Detect which cell encompasses the target text, then output its (x, y) center coordinate. 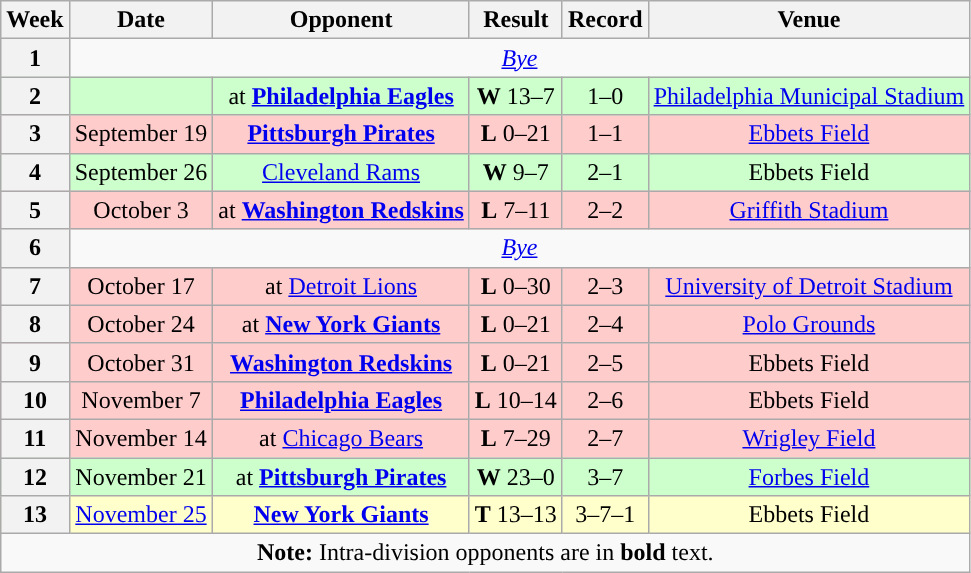
Date (141, 20)
1–1 (605, 134)
Result (516, 20)
2–7 (605, 438)
8 (35, 324)
Opponent (341, 20)
November 7 (141, 400)
Wrigley Field (809, 438)
October 17 (141, 286)
3 (35, 134)
10 (35, 400)
13 (35, 515)
3–7 (605, 477)
Forbes Field (809, 477)
at Washington Redskins (341, 210)
2–2 (605, 210)
at Philadelphia Eagles (341, 96)
7 (35, 286)
T 13–13 (516, 515)
11 (35, 438)
Philadelphia Eagles (341, 400)
2 (35, 96)
New York Giants (341, 515)
November 21 (141, 477)
Week (35, 20)
1–0 (605, 96)
L 7–11 (516, 210)
Venue (809, 20)
2–3 (605, 286)
Record (605, 20)
October 3 (141, 210)
October 31 (141, 362)
4 (35, 172)
2–6 (605, 400)
at New York Giants (341, 324)
October 24 (141, 324)
2–1 (605, 172)
at Chicago Bears (341, 438)
W 23–0 (516, 477)
Washington Redskins (341, 362)
Philadelphia Municipal Stadium (809, 96)
L 0–30 (516, 286)
September 19 (141, 134)
November 25 (141, 515)
Note: Intra-division opponents are in bold text. (486, 553)
at Detroit Lions (341, 286)
Polo Grounds (809, 324)
L 7–29 (516, 438)
3–7–1 (605, 515)
6 (35, 248)
Cleveland Rams (341, 172)
12 (35, 477)
University of Detroit Stadium (809, 286)
2–5 (605, 362)
at Pittsburgh Pirates (341, 477)
W 13–7 (516, 96)
2–4 (605, 324)
Pittsburgh Pirates (341, 134)
W 9–7 (516, 172)
Griffith Stadium (809, 210)
1 (35, 58)
9 (35, 362)
November 14 (141, 438)
L 10–14 (516, 400)
September 26 (141, 172)
5 (35, 210)
